Locate the cell with the specified text and output its (x, y) center coordinate. 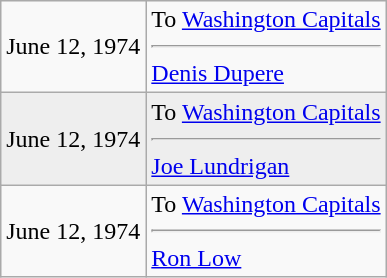
To Washington CapitalsJoe Lundrigan (266, 139)
To Washington CapitalsDenis Dupere (266, 47)
To Washington CapitalsRon Low (266, 231)
